From the cell containing the given text, extract its center point as (x, y) coordinate. 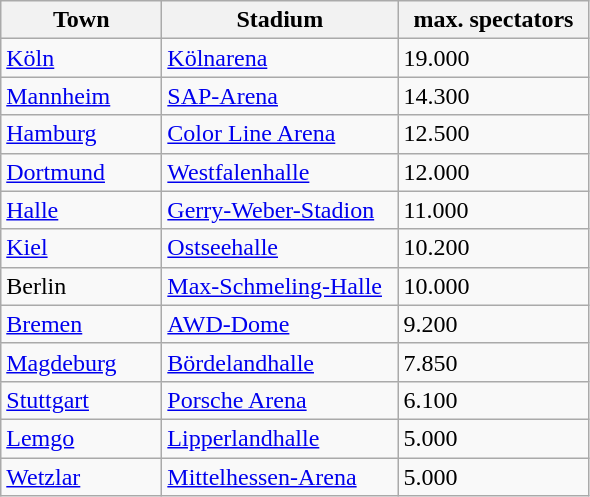
Halle (82, 210)
Lipperlandhalle (280, 438)
6.100 (494, 400)
Town (82, 20)
14.300 (494, 96)
Westfalenhalle (280, 172)
AWD-Dome (280, 324)
Kiel (82, 248)
Wetzlar (82, 477)
19.000 (494, 58)
Hamburg (82, 134)
Gerry-Weber-Stadion (280, 210)
Stadium (280, 20)
Porsche Arena (280, 400)
7.850 (494, 362)
11.000 (494, 210)
Ostseehalle (280, 248)
Köln (82, 58)
Stuttgart (82, 400)
12.000 (494, 172)
Kölnarena (280, 58)
10.200 (494, 248)
SAP-Arena (280, 96)
Bremen (82, 324)
10.000 (494, 286)
Mannheim (82, 96)
Bördelandhalle (280, 362)
Berlin (82, 286)
Color Line Arena (280, 134)
9.200 (494, 324)
Max-Schmeling-Halle (280, 286)
12.500 (494, 134)
Lemgo (82, 438)
Mittelhessen-Arena (280, 477)
Magdeburg (82, 362)
Dortmund (82, 172)
max. spectators (494, 20)
